For the text-containing cell, return its midpoint in [x, y] coordinate format. 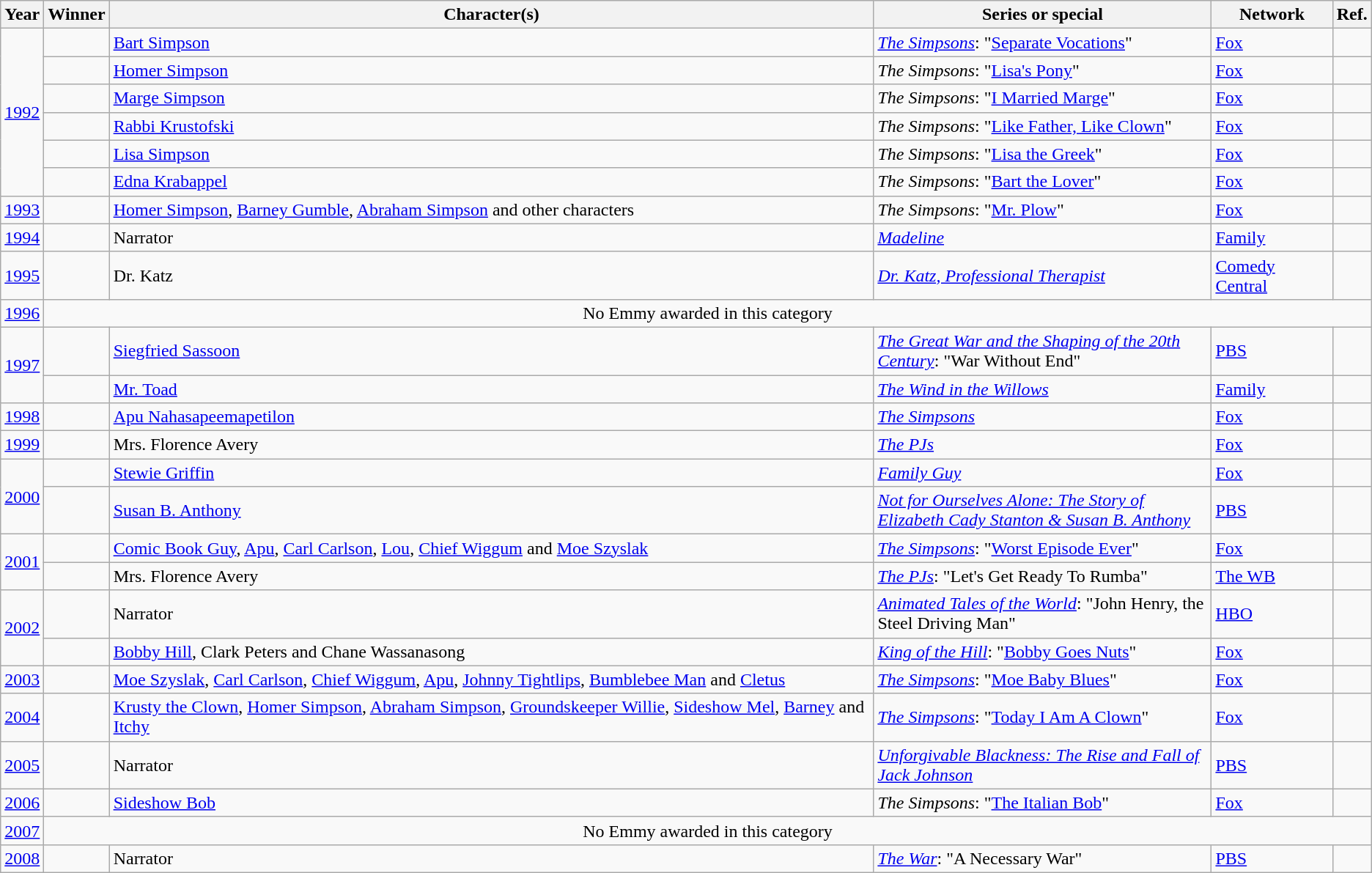
2002 [22, 627]
Series or special [1042, 15]
Homer Simpson [491, 70]
1995 [22, 276]
Dr. Katz [491, 276]
The Simpsons: "Today I Am A Clown" [1042, 717]
The Simpsons: "Lisa the Greek" [1042, 154]
1997 [22, 365]
Sideshow Bob [491, 803]
Unforgivable Blackness: The Rise and Fall of Jack Johnson [1042, 765]
Animated Tales of the World: "John Henry, the Steel Driving Man" [1042, 614]
The PJs [1042, 445]
2001 [22, 562]
Marge Simpson [491, 98]
1996 [22, 313]
Lisa Simpson [491, 154]
Ref. [1351, 15]
Dr. Katz, Professional Therapist [1042, 276]
The Simpsons: "Separate Vocations" [1042, 43]
2008 [22, 858]
Homer Simpson, Barney Gumble, Abraham Simpson and other characters [491, 210]
2007 [22, 830]
Edna Krabappel [491, 182]
1999 [22, 445]
Madeline [1042, 237]
Character(s) [491, 15]
The Simpsons: "Worst Episode Ever" [1042, 548]
Family Guy [1042, 473]
Not for Ourselves Alone: The Story of Elizabeth Cady Stanton & Susan B. Anthony [1042, 510]
The War: "A Necessary War" [1042, 858]
Network [1272, 15]
The PJs: "Let's Get Ready To Rumba" [1042, 576]
The Simpsons: "The Italian Bob" [1042, 803]
Bart Simpson [491, 43]
Rabbi Krustofski [491, 126]
Mr. Toad [491, 389]
Siegfried Sassoon [491, 350]
Year [22, 15]
The WB [1272, 576]
HBO [1272, 614]
King of the Hill: "Bobby Goes Nuts" [1042, 652]
2006 [22, 803]
1993 [22, 210]
Moe Szyslak, Carl Carlson, Chief Wiggum, Apu, Johnny Tightlips, Bumblebee Man and Cletus [491, 679]
Comic Book Guy, Apu, Carl Carlson, Lou, Chief Wiggum and Moe Szyslak [491, 548]
Comedy Central [1272, 276]
The Simpsons: "Lisa's Pony" [1042, 70]
Apu Nahasapeemapetilon [491, 417]
Krusty the Clown, Homer Simpson, Abraham Simpson, Groundskeeper Willie, Sideshow Mel, Barney and Itchy [491, 717]
1992 [22, 112]
The Great War and the Shaping of the 20th Century: "War Without End" [1042, 350]
The Simpsons: "Bart the Lover" [1042, 182]
The Wind in the Willows [1042, 389]
Bobby Hill, Clark Peters and Chane Wassanasong [491, 652]
2003 [22, 679]
Stewie Griffin [491, 473]
The Simpsons [1042, 417]
1998 [22, 417]
1994 [22, 237]
2004 [22, 717]
The Simpsons: "Like Father, Like Clown" [1042, 126]
The Simpsons: "Moe Baby Blues" [1042, 679]
The Simpsons: "Mr. Plow" [1042, 210]
2000 [22, 497]
The Simpsons: "I Married Marge" [1042, 98]
Susan B. Anthony [491, 510]
2005 [22, 765]
Winner [76, 15]
